For the text-containing cell, return its midpoint in (X, Y) coordinate format. 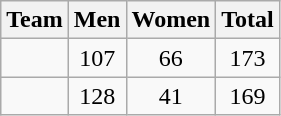
41 (171, 96)
107 (97, 58)
Men (97, 20)
Team (35, 20)
128 (97, 96)
169 (248, 96)
173 (248, 58)
Women (171, 20)
66 (171, 58)
Total (248, 20)
